Pinpoint the cell where the given text exists, returning its [X, Y] midpoint coordinate. 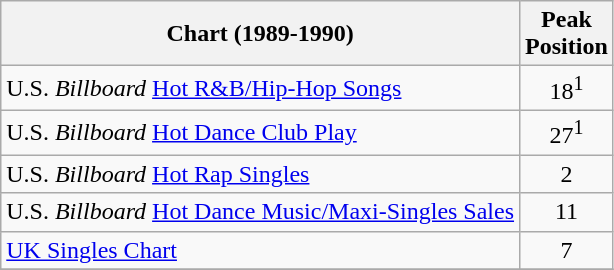
271 [567, 132]
UK Singles Chart [260, 250]
U.S. Billboard Hot Rap Singles [260, 174]
U.S. Billboard Hot Dance Music/Maxi-Singles Sales [260, 212]
PeakPosition [567, 34]
181 [567, 88]
Chart (1989-1990) [260, 34]
7 [567, 250]
U.S. Billboard Hot Dance Club Play [260, 132]
11 [567, 212]
U.S. Billboard Hot R&B/Hip-Hop Songs [260, 88]
2 [567, 174]
